Locate the cell with the specified text and output its (x, y) center coordinate. 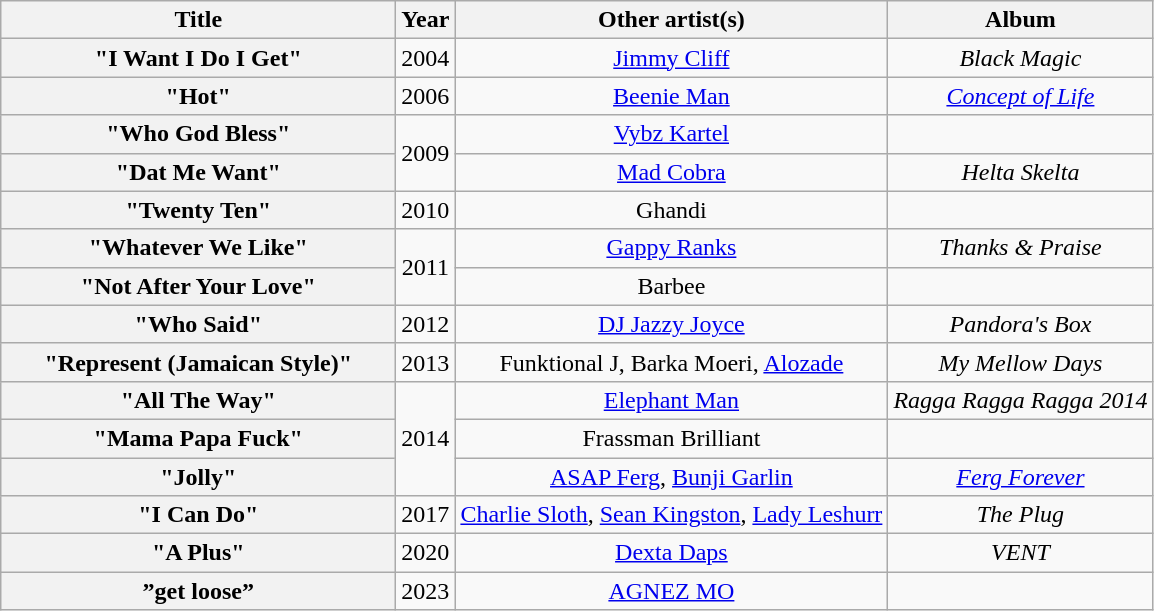
VENT (1020, 553)
Mad Cobra (672, 172)
"I Want I Do I Get" (198, 58)
2006 (426, 96)
Thanks & Praise (1020, 248)
Elephant Man (672, 400)
"Not After Your Love" (198, 286)
"Jolly" (198, 477)
"Who Said" (198, 324)
"All The Way" (198, 400)
"I Can Do" (198, 515)
Ferg Forever (1020, 477)
Charlie Sloth, Sean Kingston, Lady Leshurr (672, 515)
Ragga Ragga Ragga 2014 (1020, 400)
Album (1020, 20)
2017 (426, 515)
Barbee (672, 286)
2011 (426, 267)
2004 (426, 58)
2009 (426, 153)
2020 (426, 553)
ASAP Ferg, Bunji Garlin (672, 477)
Pandora's Box (1020, 324)
"Whatever We Like" (198, 248)
"Hot" (198, 96)
"Represent (Jamaican Style)" (198, 362)
"Mama Papa Fuck" (198, 438)
Helta Skelta (1020, 172)
DJ Jazzy Joyce (672, 324)
Black Magic (1020, 58)
2013 (426, 362)
Jimmy Cliff (672, 58)
"Who God Bless" (198, 134)
"Dat Me Want" (198, 172)
2012 (426, 324)
Concept of Life (1020, 96)
2023 (426, 591)
Beenie Man (672, 96)
Gappy Ranks (672, 248)
Other artist(s) (672, 20)
Ghandi (672, 210)
My Mellow Days (1020, 362)
Title (198, 20)
2010 (426, 210)
Frassman Brilliant (672, 438)
Dexta Daps (672, 553)
”get loose” (198, 591)
"A Plus" (198, 553)
The Plug (1020, 515)
AGNEZ MO (672, 591)
Year (426, 20)
"Twenty Ten" (198, 210)
2014 (426, 438)
Funktional J, Barka Moeri, Alozade (672, 362)
Vybz Kartel (672, 134)
